Extract the (X, Y) coordinate from the center of the cell holding the provided text.  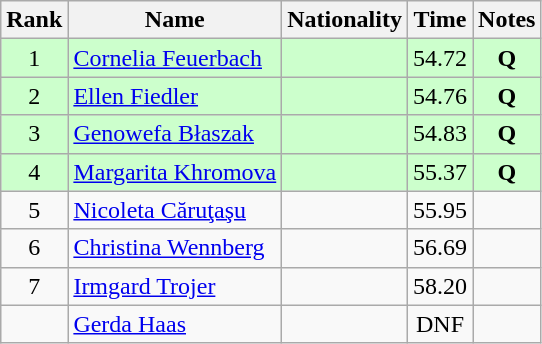
2 (34, 96)
58.20 (440, 286)
Nicoleta Căruţaşu (175, 210)
4 (34, 172)
55.37 (440, 172)
Irmgard Trojer (175, 286)
Rank (34, 20)
Genowefa Błaszak (175, 134)
Christina Wennberg (175, 248)
Nationality (345, 20)
54.72 (440, 58)
Ellen Fiedler (175, 96)
54.83 (440, 134)
56.69 (440, 248)
Cornelia Feuerbach (175, 58)
3 (34, 134)
Margarita Khromova (175, 172)
6 (34, 248)
54.76 (440, 96)
Notes (507, 20)
DNF (440, 324)
Name (175, 20)
1 (34, 58)
Time (440, 20)
5 (34, 210)
55.95 (440, 210)
Gerda Haas (175, 324)
7 (34, 286)
